Extract the (x, y) coordinate from the center of the cell holding the provided text.  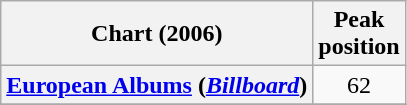
Chart (2006) (157, 34)
Peakposition (359, 34)
62 (359, 85)
European Albums (Billboard) (157, 85)
